Determine the [x, y] coordinate at the center of the cell enclosing the given text.  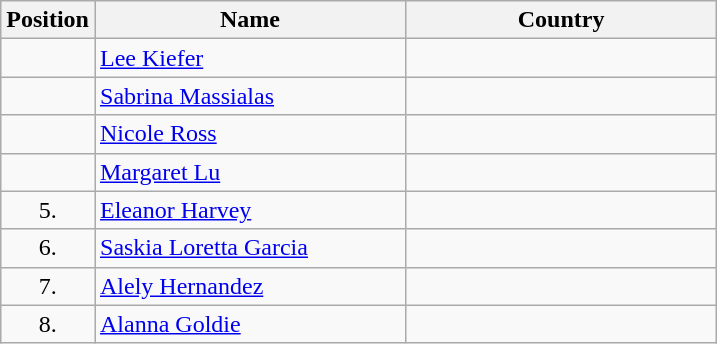
Saskia Loretta Garcia [250, 248]
Sabrina Massialas [250, 96]
7. [48, 286]
Margaret Lu [250, 172]
8. [48, 324]
Country [562, 20]
Lee Kiefer [250, 58]
Nicole Ross [250, 134]
5. [48, 210]
6. [48, 248]
Name [250, 20]
Position [48, 20]
Alely Hernandez [250, 286]
Alanna Goldie [250, 324]
Eleanor Harvey [250, 210]
